Extract the [X, Y] coordinate from the center of the cell holding the provided text.  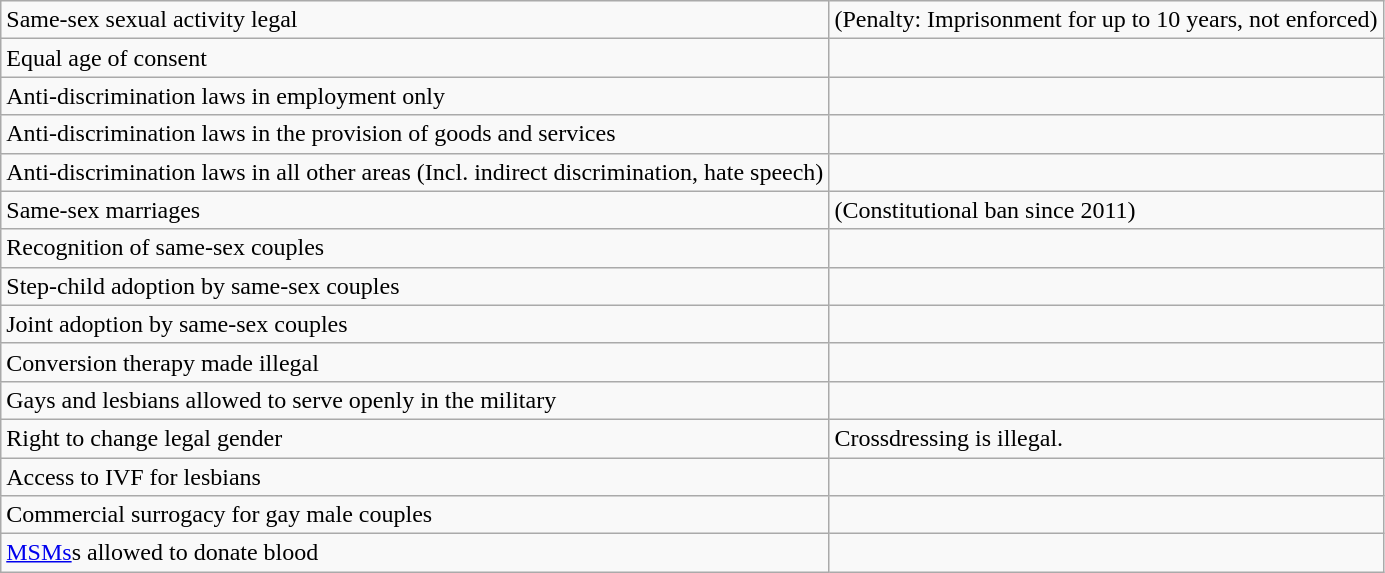
(Penalty: Imprisonment for up to 10 years, not enforced) [1106, 20]
Joint adoption by same-sex couples [415, 324]
Same-sex sexual activity legal [415, 20]
Gays and lesbians allowed to serve openly in the military [415, 400]
Crossdressing is illegal. [1106, 438]
Equal age of consent [415, 58]
Recognition of same-sex couples [415, 248]
Right to change legal gender [415, 438]
Anti-discrimination laws in employment only [415, 96]
Access to IVF for lesbians [415, 477]
MSMss allowed to donate blood [415, 553]
Same-sex marriages [415, 210]
Anti-discrimination laws in the provision of goods and services [415, 134]
Step-child adoption by same-sex couples [415, 286]
Anti-discrimination laws in all other areas (Incl. indirect discrimination, hate speech) [415, 172]
Commercial surrogacy for gay male couples [415, 515]
(Constitutional ban since 2011) [1106, 210]
Conversion therapy made illegal [415, 362]
